For the text-containing cell, return its midpoint in (x, y) coordinate format. 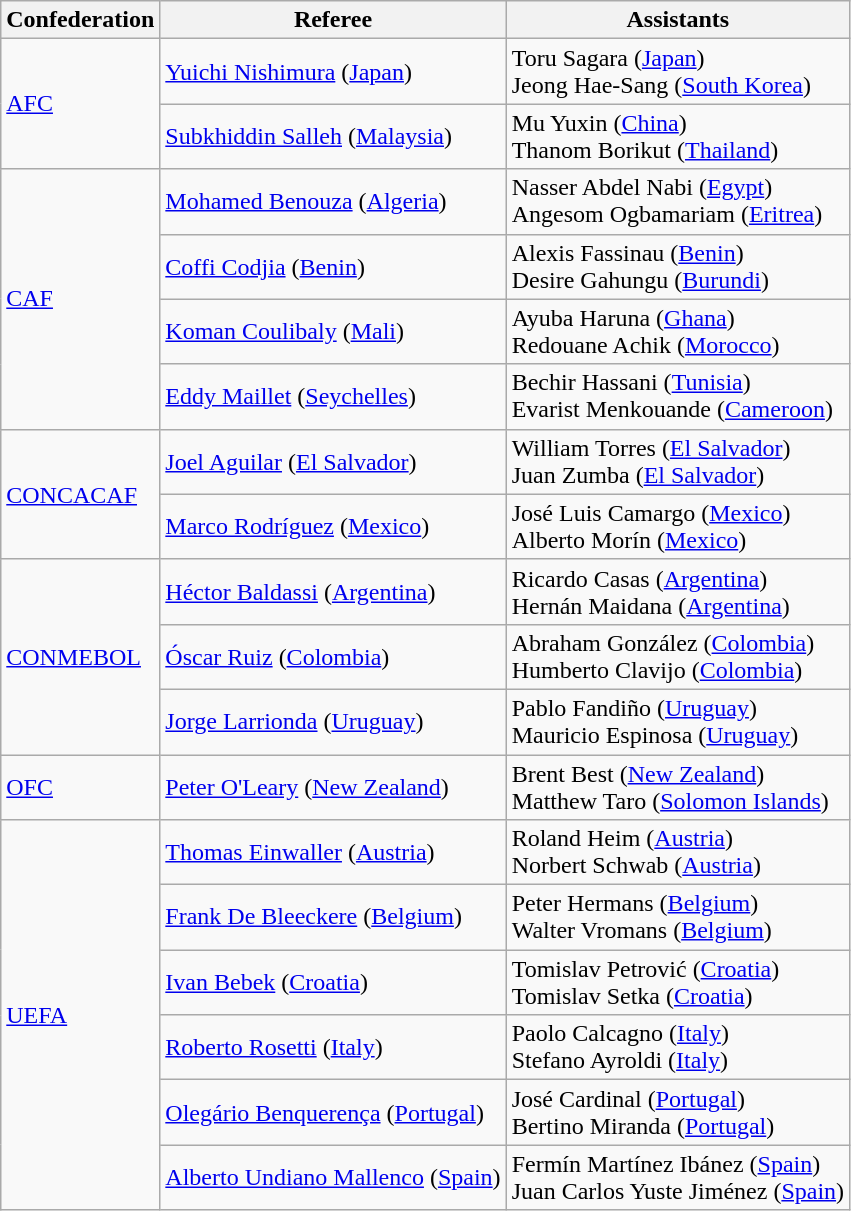
Paolo Calcagno (Italy)Stefano Ayroldi (Italy) (678, 1048)
Koman Coulibaly (Mali) (333, 332)
Confederation (80, 20)
CONMEBOL (80, 656)
Peter O'Leary (New Zealand) (333, 786)
OFC (80, 786)
Bechir Hassani (Tunisia)Evarist Menkouande (Cameroon) (678, 396)
Referee (333, 20)
Roberto Rosetti (Italy) (333, 1048)
Subkhiddin Salleh (Malaysia) (333, 136)
Alberto Undiano Mallenco (Spain) (333, 1178)
José Cardinal (Portugal)Bertino Miranda (Portugal) (678, 1112)
Mohamed Benouza (Algeria) (333, 202)
Ricardo Casas (Argentina)Hernán Maidana (Argentina) (678, 592)
William Torres (El Salvador)Juan Zumba (El Salvador) (678, 462)
Alexis Fassinau (Benin)Desire Gahungu (Burundi) (678, 266)
Brent Best (New Zealand)Matthew Taro (Solomon Islands) (678, 786)
Mu Yuxin (China)Thanom Borikut (Thailand) (678, 136)
AFC (80, 104)
CONCACAF (80, 494)
Coffi Codjia (Benin) (333, 266)
Nasser Abdel Nabi (Egypt)Angesom Ogbamariam (Eritrea) (678, 202)
Fermín Martínez Ibánez (Spain)Juan Carlos Yuste Jiménez (Spain) (678, 1178)
Olegário Benquerença (Portugal) (333, 1112)
Marco Rodríguez (Mexico) (333, 526)
Yuichi Nishimura (Japan) (333, 72)
Héctor Baldassi (Argentina) (333, 592)
Peter Hermans (Belgium)Walter Vromans (Belgium) (678, 918)
José Luis Camargo (Mexico)Alberto Morín (Mexico) (678, 526)
Jorge Larrionda (Uruguay) (333, 722)
Eddy Maillet (Seychelles) (333, 396)
UEFA (80, 1015)
Frank De Bleeckere (Belgium) (333, 918)
Assistants (678, 20)
Roland Heim (Austria)Norbert Schwab (Austria) (678, 852)
Joel Aguilar (El Salvador) (333, 462)
Abraham González (Colombia)Humberto Clavijo (Colombia) (678, 656)
Pablo Fandiño (Uruguay)Mauricio Espinosa (Uruguay) (678, 722)
Toru Sagara (Japan)Jeong Hae-Sang (South Korea) (678, 72)
Tomislav Petrović (Croatia)Tomislav Setka (Croatia) (678, 982)
Thomas Einwaller (Austria) (333, 852)
Ivan Bebek (Croatia) (333, 982)
Ayuba Haruna (Ghana)Redouane Achik (Morocco) (678, 332)
Óscar Ruiz (Colombia) (333, 656)
CAF (80, 299)
